Capture the cell that displays the provided text and extract its (x, y) central coordinate. 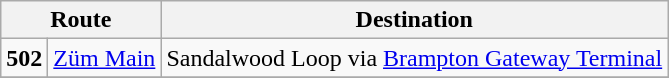
502 (24, 58)
Sandalwood Loop via Brampton Gateway Terminal (414, 58)
Destination (414, 20)
Route (81, 20)
Züm Main (104, 58)
